Locate the cell with the specified text and output its [x, y] center coordinate. 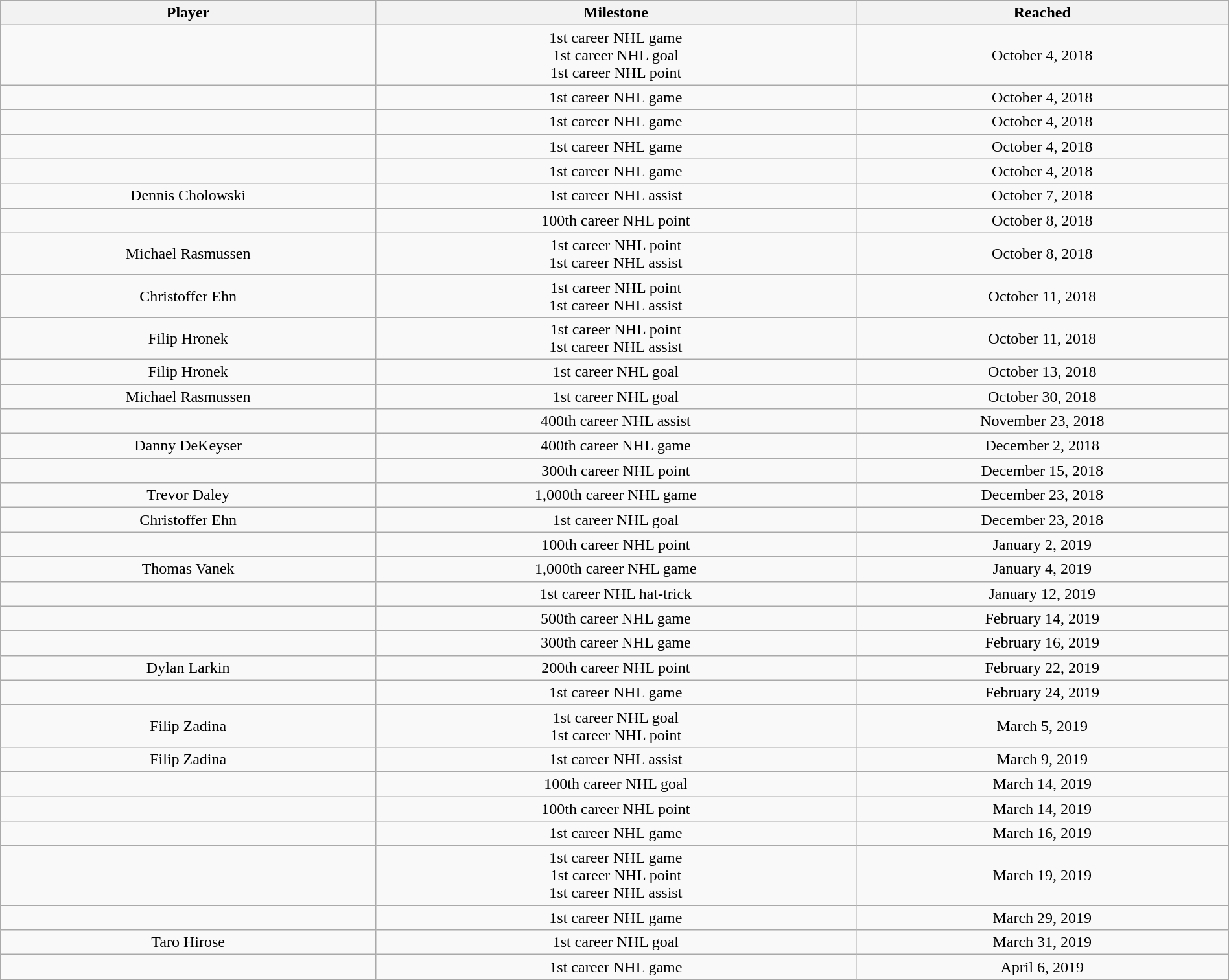
March 31, 2019 [1042, 942]
Player [188, 13]
March 16, 2019 [1042, 834]
January 2, 2019 [1042, 544]
400th career NHL assist [616, 421]
February 24, 2019 [1042, 692]
Trevor Daley [188, 495]
October 13, 2018 [1042, 371]
100th career NHL goal [616, 784]
Taro Hirose [188, 942]
1st career NHL game1st career NHL goal1st career NHL point [616, 55]
200th career NHL point [616, 668]
500th career NHL game [616, 618]
February 14, 2019 [1042, 618]
1st career NHL game1st career NHL point1st career NHL assist [616, 876]
January 4, 2019 [1042, 569]
Dylan Larkin [188, 668]
1st career NHL goal1st career NHL point [616, 726]
Reached [1042, 13]
March 5, 2019 [1042, 726]
Dennis Cholowski [188, 196]
December 15, 2018 [1042, 471]
300th career NHL game [616, 643]
April 6, 2019 [1042, 967]
December 2, 2018 [1042, 446]
January 12, 2019 [1042, 594]
October 7, 2018 [1042, 196]
300th career NHL point [616, 471]
Thomas Vanek [188, 569]
February 22, 2019 [1042, 668]
Danny DeKeyser [188, 446]
March 29, 2019 [1042, 918]
March 9, 2019 [1042, 759]
October 30, 2018 [1042, 396]
Milestone [616, 13]
November 23, 2018 [1042, 421]
400th career NHL game [616, 446]
February 16, 2019 [1042, 643]
1st career NHL hat-trick [616, 594]
March 19, 2019 [1042, 876]
